Provide the [x, y] coordinate of the cell's center where the given text is located.  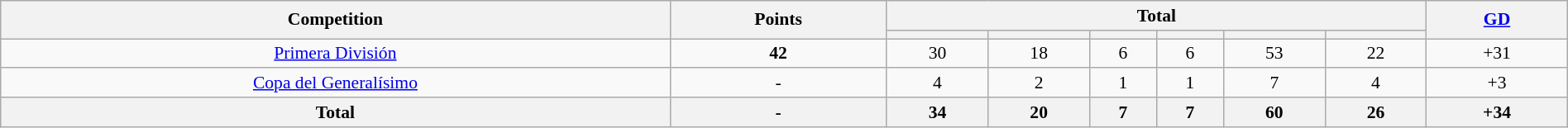
22 [1376, 53]
42 [778, 53]
Copa del Generalísimo [336, 83]
20 [1039, 112]
2 [1039, 83]
GD [1497, 20]
18 [1039, 53]
Points [778, 20]
+3 [1497, 83]
+34 [1497, 112]
Competition [336, 20]
53 [1274, 53]
+31 [1497, 53]
60 [1274, 112]
26 [1376, 112]
30 [938, 53]
34 [938, 112]
Primera División [336, 53]
